Return the [x, y] coordinate for the center point of the cell that contains the specified text.  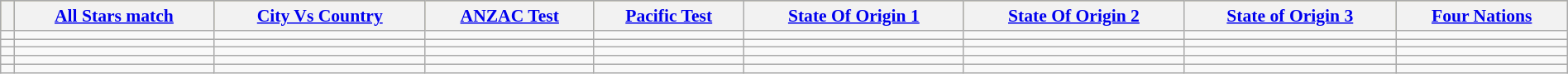
State Of Origin 1 [853, 16]
State of Origin 3 [1290, 16]
All Stars match [114, 16]
City Vs Country [319, 16]
ANZAC Test [509, 16]
Four Nations [1482, 16]
State Of Origin 2 [1073, 16]
Pacific Test [668, 16]
